Extract the [x, y] coordinate from the center of the cell holding the provided text.  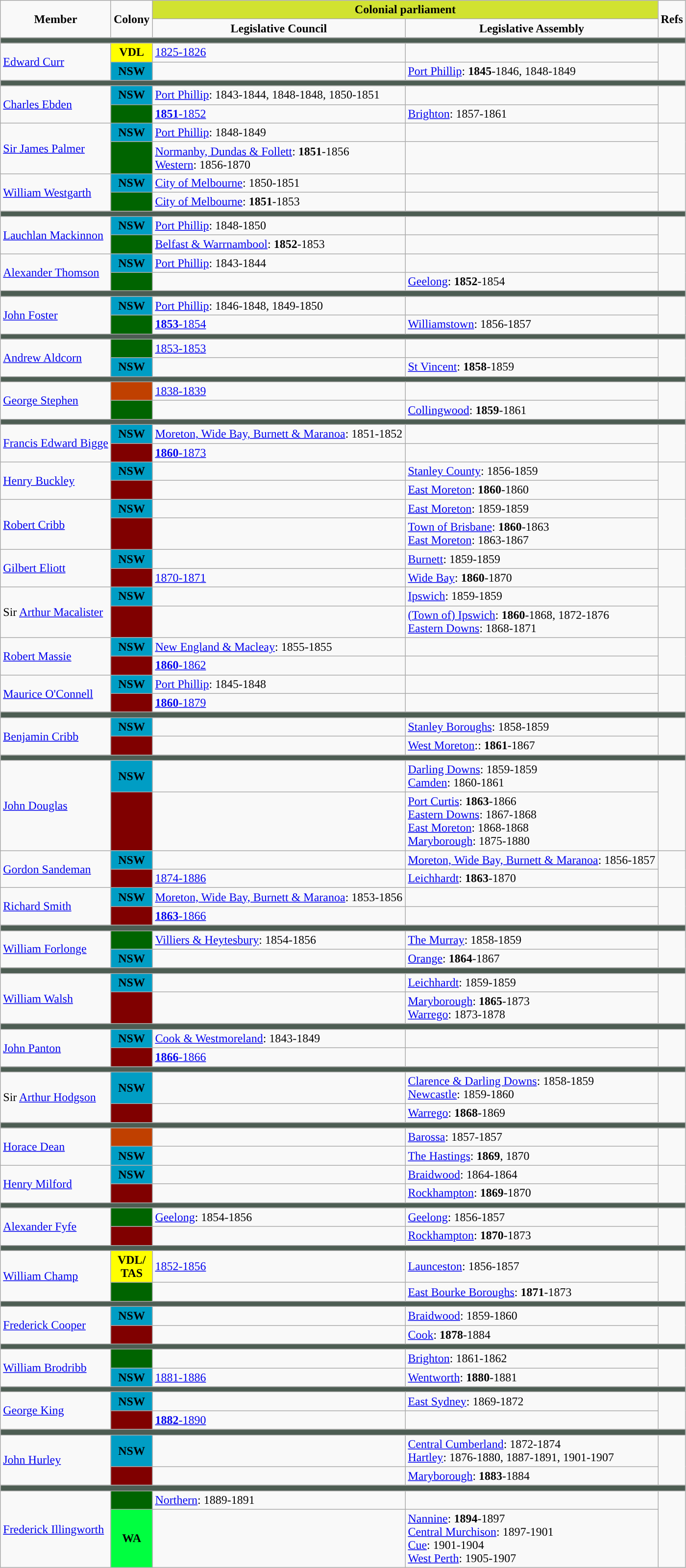
Braidwood: 1864-1864 [532, 1175]
Refs [672, 19]
1853-1853 [279, 348]
Town of Brisbane: 1860-1863East Moreton: 1863-1867 [532, 534]
Port Phillip: 1846-1848, 1849-1850 [279, 306]
Charles Ebden [56, 104]
Maurice O'Connell [56, 693]
Rockhampton: 1870-1873 [532, 1236]
Orange: 1864-1867 [532, 958]
Barossa: 1857-1857 [532, 1137]
West Moreton:: 1861-1867 [532, 745]
Wide Bay: 1860-1870 [532, 578]
Henry Buckley [56, 481]
Port Phillip: 1843-1844, 1848-1848, 1850-1851 [279, 95]
1838-1839 [279, 391]
Gordon Sandeman [56, 869]
George King [56, 1411]
Maryborough: 1865-1873Warrego: 1873-1878 [532, 1007]
William Forlonge [56, 949]
1863-1866 [279, 916]
Frederick Cooper [56, 1325]
Maryborough: 1883-1884 [532, 1476]
City of Melbourne: 1850-1851 [279, 183]
Lauchlan Mackinnon [56, 235]
John Foster [56, 315]
Burnett: 1859-1859 [532, 559]
East Moreton: 1859-1859 [532, 509]
Stanley County: 1856-1859 [532, 471]
Moreton, Wide Bay, Burnett & Maranoa: 1851-1852 [279, 434]
Legislative Council [279, 28]
John Hurley [56, 1460]
William Westgarth [56, 192]
Port Phillip: 1843-1844 [279, 263]
Ipswich: 1859-1859 [532, 596]
Northern: 1889-1891 [279, 1500]
Geelong: 1854-1856 [279, 1217]
Cook: 1878-1884 [532, 1334]
Leichhardt: 1859-1859 [532, 982]
Stanley Boroughs: 1858-1859 [532, 727]
Belfast & Warrnambool: 1852-1853 [279, 245]
1874-1886 [279, 879]
Henry Milford [56, 1184]
Normanby, Dundas & Follett: 1851-1856Western: 1856-1870 [279, 158]
New England & Macleay: 1855-1855 [279, 647]
1860-1873 [279, 452]
Central Cumberland: 1872-1874Hartley: 1876-1880, 1887-1891, 1901-1907 [532, 1450]
Alexander Fyfe [56, 1226]
Moreton, Wide Bay, Burnett & Maranoa: 1856-1857 [532, 860]
Villiers & Heytesbury: 1854-1856 [279, 940]
Port Phillip: 1845-1848 [279, 684]
Robert Massie [56, 656]
William Walsh [56, 999]
East Sydney: 1869-1872 [532, 1401]
Clarence & Darling Downs: 1858-1859Newcastle: 1859-1860 [532, 1088]
Alexander Thomson [56, 272]
City of Melbourne: 1851-1853 [279, 201]
Collingwood: 1859-1861 [532, 410]
Frederick Illingworth [56, 1529]
1853-1854 [279, 324]
Horace Dean [56, 1147]
Richard Smith [56, 906]
(Town of) Ipswich: 1860-1868, 1872-1876Eastern Downs: 1868-1871 [532, 621]
Legislative Assembly [532, 28]
Nannine: 1894-1897Central Murchison: 1897-1901Cue: 1901-1904West Perth: 1905-1907 [532, 1539]
Darling Downs: 1859-1859Camden: 1860-1861 [532, 776]
St Vincent: 1858-1859 [532, 367]
1825-1826 [279, 52]
Geelong: 1852-1854 [532, 282]
East Bourke Boroughs: 1871-1873 [532, 1292]
VDL/TAS [131, 1266]
East Moreton: 1860-1860 [532, 490]
Brighton: 1857-1861 [532, 114]
John Panton [56, 1048]
Robert Cribb [56, 524]
Leichhardt: 1863-1870 [532, 879]
John Douglas [56, 806]
Edward Curr [56, 62]
Cook & Westmoreland: 1843-1849 [279, 1038]
Moreton, Wide Bay, Burnett & Maranoa: 1853-1856 [279, 897]
1860-1879 [279, 703]
VDL [131, 52]
The Hastings: 1869, 1870 [532, 1156]
Wentworth: 1880-1881 [532, 1377]
1852-1856 [279, 1266]
Andrew Aldcorn [56, 358]
The Murray: 1858-1859 [532, 940]
Colonial parliament [405, 10]
1851-1852 [279, 114]
Port Phillip: 1848-1850 [279, 226]
Braidwood: 1859-1860 [532, 1316]
Williamstown: 1856-1857 [532, 324]
Sir Arthur Hodgson [56, 1098]
1860-1862 [279, 665]
Port Curtis: 1863-1866Eastern Downs: 1867-1868East Moreton: 1868-1868Maryborough: 1875-1880 [532, 821]
Rockhampton: 1869-1870 [532, 1193]
1866-1866 [279, 1057]
WA [131, 1539]
1882-1890 [279, 1420]
Benjamin Cribb [56, 736]
William Brodribb [56, 1368]
1881-1886 [279, 1377]
Port Phillip: 1845-1846, 1848-1849 [532, 71]
Brighton: 1861-1862 [532, 1359]
George Stephen [56, 400]
1870-1871 [279, 578]
William Champ [56, 1276]
Port Phillip: 1848-1849 [279, 132]
Colony [131, 19]
Francis Edward Bigge [56, 443]
Launceston: 1856-1857 [532, 1266]
Sir Arthur Macalister [56, 612]
Member [56, 19]
Geelong: 1856-1857 [532, 1217]
Sir James Palmer [56, 148]
Warrego: 1868-1869 [532, 1113]
Gilbert Eliott [56, 568]
